Capture the cell that displays the provided text and extract its (x, y) central coordinate. 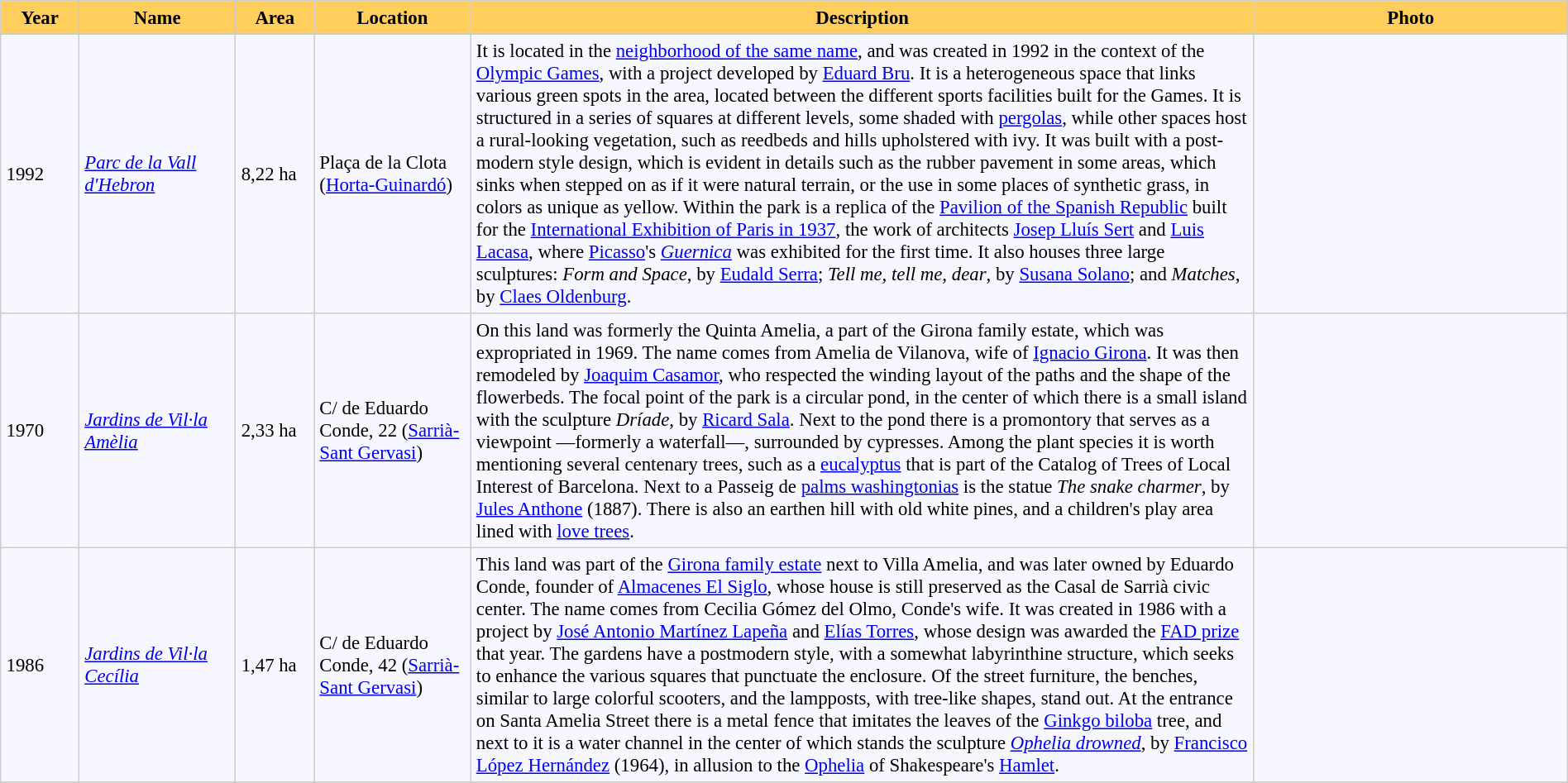
Description (862, 17)
C/ de Eduardo Conde, 42 (Sarrià-Sant Gervasi) (392, 665)
1986 (40, 665)
Jardins de Vil·la Amèlia (157, 431)
2,33 ha (275, 431)
Jardins de Vil·la Cecília (157, 665)
Area (275, 17)
Year (40, 17)
1970 (40, 431)
Plaça de la Clota (Horta-Guinardó) (392, 174)
1,47 ha (275, 665)
Parc de la Vall d'Hebron (157, 174)
Photo (1411, 17)
Name (157, 17)
Location (392, 17)
8,22 ha (275, 174)
C/ de Eduardo Conde, 22 (Sarrià-Sant Gervasi) (392, 431)
1992 (40, 174)
